Extract the [X, Y] coordinate from the center of the cell holding the provided text.  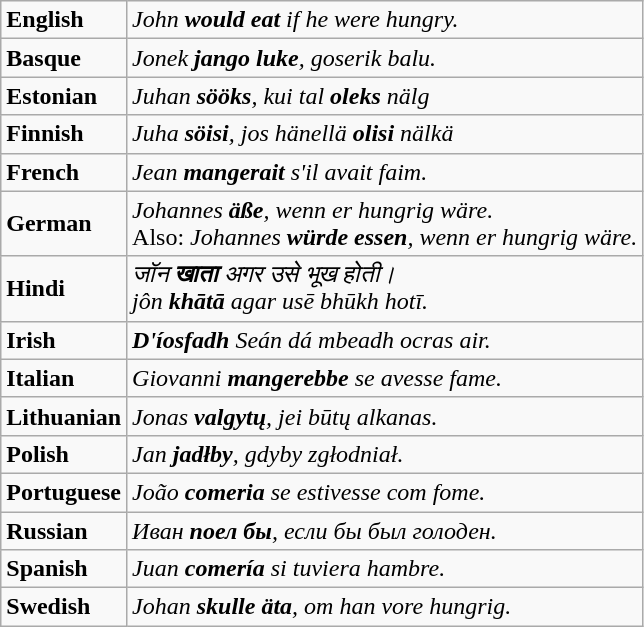
Irish [64, 340]
Portuguese [64, 492]
Иван поел бы, если бы был голоден. [385, 531]
Swedish [64, 607]
Estonian [64, 96]
Juhan sööks, kui tal oleks nälg [385, 96]
Hindi [64, 288]
Johan skulle äta, om han vore hungrig. [385, 607]
Spanish [64, 569]
Juan comería si tuviera hambre. [385, 569]
Lithuanian [64, 416]
Jonas valgytų, jei būtų alkanas. [385, 416]
French [64, 172]
Jean mangerait s'il avait faim. [385, 172]
D'íosfadh Seán dá mbeadh ocras air. [385, 340]
English [64, 20]
John would eat if he were hungry. [385, 20]
जॉन खाता अगर उसे भूख होती।jôn khātā agar usē bhūkh hotī. [385, 288]
Russian [64, 531]
German [64, 224]
Johannes äße, wenn er hungrig wäre.Also: Johannes würde essen, wenn er hungrig wäre. [385, 224]
Italian [64, 378]
Juha söisi, jos hänellä olisi nälkä [385, 134]
Jan jadłby, gdyby zgłodniał. [385, 454]
Polish [64, 454]
Giovanni mangerebbe se avesse fame. [385, 378]
Basque [64, 58]
Jonek jango luke, goserik balu. [385, 58]
Finnish [64, 134]
João comeria se estivesse com fome. [385, 492]
